Detect which cell encompasses the target text, then output its [x, y] center coordinate. 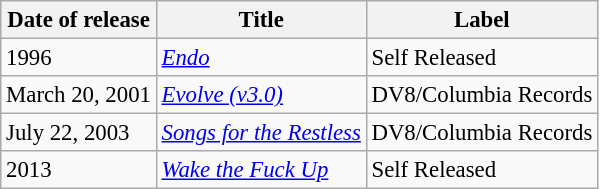
Title [261, 20]
Label [482, 20]
March 20, 2001 [78, 95]
Songs for the Restless [261, 133]
Date of release [78, 20]
Endo [261, 58]
Evolve (v3.0) [261, 95]
July 22, 2003 [78, 133]
Wake the Fuck Up [261, 170]
1996 [78, 58]
2013 [78, 170]
